Capture the cell that displays the provided text and extract its [X, Y] central coordinate. 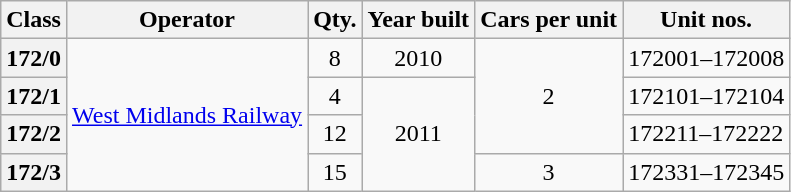
12 [335, 134]
172331–172345 [706, 172]
West Midlands Railway [186, 115]
Year built [418, 20]
172/0 [34, 58]
Cars per unit [549, 20]
172001–172008 [706, 58]
2011 [418, 134]
15 [335, 172]
172/1 [34, 96]
8 [335, 58]
Unit nos. [706, 20]
Operator [186, 20]
172101–172104 [706, 96]
2010 [418, 58]
172211–172222 [706, 134]
2 [549, 96]
Class [34, 20]
172/3 [34, 172]
Qty. [335, 20]
3 [549, 172]
172/2 [34, 134]
4 [335, 96]
